Locate the cell with the specified text and output its [X, Y] center coordinate. 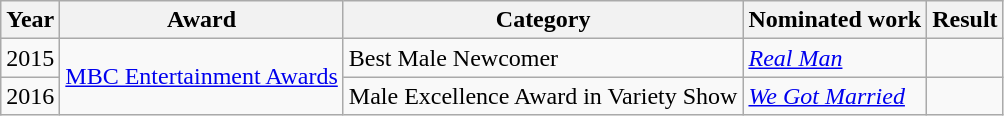
Result [965, 20]
2015 [30, 58]
Male Excellence Award in Variety Show [543, 96]
Real Man [835, 58]
Category [543, 20]
Award [202, 20]
We Got Married [835, 96]
2016 [30, 96]
Nominated work [835, 20]
Best Male Newcomer [543, 58]
Year [30, 20]
MBC Entertainment Awards [202, 77]
